Extract the (X, Y) coordinate from the center of the cell holding the provided text.  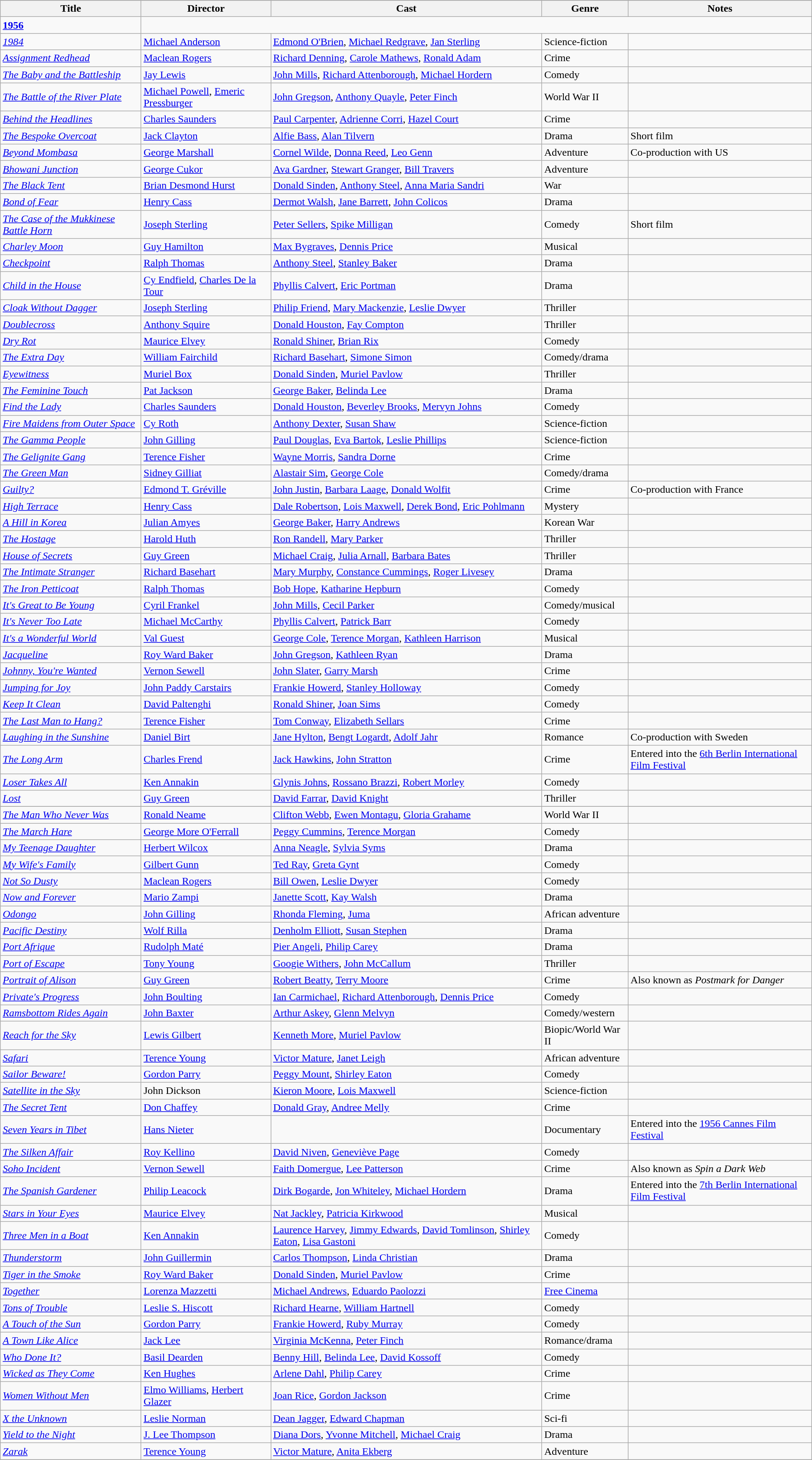
Basil Dearden (206, 1357)
Laughing in the Sunshine (71, 737)
Ronald Neame (206, 815)
Zarak (71, 1451)
George More O'Ferrall (206, 831)
Jacqueline (71, 655)
Gilbert Gunn (206, 864)
Jack Clayton (206, 136)
Jay Lewis (206, 75)
Yield to the Night (71, 1435)
Korean War (585, 523)
John Guillermin (206, 1258)
The Battle of the River Plate (71, 97)
The Green Man (71, 473)
Janette Scott, Kay Walsh (406, 897)
The Bespoke Overcoat (71, 136)
The Intimate Stranger (71, 572)
Michael McCarthy (206, 622)
Tony Young (206, 963)
Rhonda Fleming, Juma (406, 914)
Charles Frend (206, 759)
David Paltenghi (206, 704)
Harold Huth (206, 539)
Romance (585, 737)
Richard Denning, Carole Mathews, Ronald Adam (406, 58)
Philip Friend, Mary Mackenzie, Leslie Dwyer (406, 308)
Bill Owen, Leslie Dwyer (406, 881)
David Farrar, David Knight (406, 799)
Sailor Beware! (71, 1074)
Cornel Wilde, Donna Reed, Leo Genn (406, 152)
Title (71, 9)
John Gregson, Anthony Quayle, Peter Finch (406, 97)
Romance/drama (585, 1340)
Sidney Gilliat (206, 473)
Ron Randell, Mary Parker (406, 539)
Wayne Morris, Sandra Dorne (406, 456)
John Baxter (206, 1013)
Donald Gray, Andree Melly (406, 1107)
Anthony Squire (206, 324)
Roy Kellino (206, 1152)
Doublecross (71, 324)
Frankie Howerd, Stanley Holloway (406, 687)
Phyllis Calvert, Eric Portman (406, 285)
The Last Man to Hang? (71, 720)
Documentary (585, 1129)
John Slater, Garry Marsh (406, 671)
Virginia McKenna, Peter Finch (406, 1340)
Peggy Cummins, Terence Morgan (406, 831)
Cy Endfield, Charles De la Tour (206, 285)
The Silken Affair (71, 1152)
John Gregson, Kathleen Ryan (406, 655)
George Baker, Belinda Lee (406, 390)
Richard Basehart (206, 572)
Odongo (71, 914)
George Cole, Terence Morgan, Kathleen Harrison (406, 638)
Julian Amyes (206, 523)
Pacific Destiny (71, 930)
Victor Mature, Anita Ekberg (406, 1451)
The Spanish Gardener (71, 1191)
Thunderstorm (71, 1258)
The Case of the Mukkinese Battle Horn (71, 224)
John Paddy Carstairs (206, 687)
The Hostage (71, 539)
Benny Hill, Belinda Lee, David Kossoff (406, 1357)
It's Never Too Late (71, 622)
The March Hare (71, 831)
Beyond Mombasa (71, 152)
A Hill in Korea (71, 523)
Co-production with France (720, 489)
Daniel Birt (206, 737)
Satellite in the Sky (71, 1091)
Laurence Harvey, Jimmy Edwards, David Tomlinson, Shirley Eaton, Lisa Gastoni (406, 1235)
Entered into the 6th Berlin International Film Festival (720, 759)
My Wife's Family (71, 864)
Lost (71, 799)
Pat Jackson (206, 390)
Max Bygraves, Dennis Price (406, 247)
High Terrace (71, 506)
Fire Maidens from Outer Space (71, 423)
Biopic/World War II (585, 1035)
Carlos Thompson, Linda Christian (406, 1258)
The Black Tent (71, 185)
Eyewitness (71, 374)
Lewis Gilbert (206, 1035)
George Cukor (206, 169)
Victor Mature, Janet Leigh (406, 1058)
Now and Forever (71, 897)
John Boulting (206, 996)
Entered into the 1956 Cannes Film Festival (720, 1129)
It's Great to Be Young (71, 605)
Jack Hawkins, John Stratton (406, 759)
Kenneth More, Muriel Pavlow (406, 1035)
Wolf Rilla (206, 930)
Co-production with US (720, 152)
The Extra Day (71, 357)
Director (206, 9)
Dale Robertson, Lois Maxwell, Derek Bond, Eric Pohlmann (406, 506)
The Gamma People (71, 440)
Wicked as They Come (71, 1374)
Johnny, You're Wanted (71, 671)
Bond of Fear (71, 202)
Dry Rot (71, 341)
War (585, 185)
Find the Lady (71, 407)
Brian Desmond Hurst (206, 185)
Googie Withers, John McCallum (406, 963)
The Feminine Touch (71, 390)
Clifton Webb, Ewen Montagu, Gloria Grahame (406, 815)
Elmo Williams, Herbert Glazer (206, 1396)
Michael Andrews, Eduardo Paolozzi (406, 1291)
Leslie Norman (206, 1418)
Comedy/musical (585, 605)
Ian Carmichael, Richard Attenborough, Dennis Price (406, 996)
Hans Nieter (206, 1129)
Tons of Trouble (71, 1307)
Entered into the 7th Berlin International Film Festival (720, 1191)
Anna Neagle, Sylvia Syms (406, 848)
Also known as Spin a Dark Web (720, 1169)
Edmond T. Gréville (206, 489)
Guy Hamilton (206, 247)
Nat Jackley, Patricia Kirkwood (406, 1213)
Philip Leacock (206, 1191)
Soho Incident (71, 1169)
Bhowani Junction (71, 169)
Notes (720, 9)
Cast (406, 9)
Diana Dors, Yvonne Mitchell, Michael Craig (406, 1435)
George Marshall (206, 152)
Glynis Johns, Rossano Brazzi, Robert Morley (406, 782)
George Baker, Harry Andrews (406, 523)
1984 (71, 42)
Tom Conway, Elizabeth Sellars (406, 720)
Dean Jagger, Edward Chapman (406, 1418)
Sci-fi (585, 1418)
Rudolph Maté (206, 947)
Anthony Dexter, Susan Shaw (406, 423)
Child in the House (71, 285)
Private's Progress (71, 996)
1956 (71, 25)
Jumping for Joy (71, 687)
My Teenage Daughter (71, 848)
Bob Hope, Katharine Hepburn (406, 589)
Kieron Moore, Lois Maxwell (406, 1091)
House of Secrets (71, 556)
David Niven, Geneviève Page (406, 1152)
Arthur Askey, Glenn Melvyn (406, 1013)
Ken Hughes (206, 1374)
John Mills, Cecil Parker (406, 605)
John Justin, Barbara Laage, Donald Wolfit (406, 489)
The Baby and the Battleship (71, 75)
Behind the Headlines (71, 119)
Muriel Box (206, 374)
Faith Domergue, Lee Patterson (406, 1169)
Pier Angeli, Philip Carey (406, 947)
Assignment Redhead (71, 58)
Donald Sinden, Anthony Steel, Anna Maria Sandri (406, 185)
Genre (585, 9)
Peter Sellers, Spike Milligan (406, 224)
It's a Wonderful World (71, 638)
Anthony Steel, Stanley Baker (406, 263)
Three Men in a Boat (71, 1235)
Paul Douglas, Eva Bartok, Leslie Phillips (406, 440)
Dirk Bogarde, Jon Whiteley, Michael Hordern (406, 1191)
A Town Like Alice (71, 1340)
John Mills, Richard Attenborough, Michael Hordern (406, 75)
Herbert Wilcox (206, 848)
Alfie Bass, Alan Tilvern (406, 136)
Checkpoint (71, 263)
Ronald Shiner, Joan Sims (406, 704)
Not So Dusty (71, 881)
Reach for the Sky (71, 1035)
Free Cinema (585, 1291)
Michael Craig, Julia Arnall, Barbara Bates (406, 556)
Donald Houston, Beverley Brooks, Mervyn Johns (406, 407)
Port of Escape (71, 963)
Leslie S. Hiscott (206, 1307)
Donald Houston, Fay Compton (406, 324)
J. Lee Thompson (206, 1435)
Michael Anderson (206, 42)
Edmond O'Brien, Michael Redgrave, Jan Sterling (406, 42)
Ronald Shiner, Brian Rix (406, 341)
Phyllis Calvert, Patrick Barr (406, 622)
Lorenza Mazzetti (206, 1291)
Frankie Howerd, Ruby Murray (406, 1324)
Cyril Frankel (206, 605)
Alastair Sim, George Cole (406, 473)
Together (71, 1291)
A Touch of the Sun (71, 1324)
Ramsbottom Rides Again (71, 1013)
Joan Rice, Gordon Jackson (406, 1396)
Richard Basehart, Simone Simon (406, 357)
Loser Takes All (71, 782)
Richard Hearne, William Hartnell (406, 1307)
William Fairchild (206, 357)
Dermot Walsh, Jane Barrett, John Colicos (406, 202)
Mystery (585, 506)
Women Without Men (71, 1396)
X the Unknown (71, 1418)
Safari (71, 1058)
Who Done It? (71, 1357)
Co-production with Sweden (720, 737)
The Gelignite Gang (71, 456)
Port Afrique (71, 947)
Seven Years in Tibet (71, 1129)
Jack Lee (206, 1340)
Comedy/western (585, 1013)
Also known as Postmark for Danger (720, 980)
Denholm Elliott, Susan Stephen (406, 930)
Tiger in the Smoke (71, 1274)
Jane Hylton, Bengt Logardt, Adolf Jahr (406, 737)
The Man Who Never Was (71, 815)
Val Guest (206, 638)
Charley Moon (71, 247)
The Long Arm (71, 759)
Ted Ray, Greta Gynt (406, 864)
Cy Roth (206, 423)
Peggy Mount, Shirley Eaton (406, 1074)
John Dickson (206, 1091)
Stars in Your Eyes (71, 1213)
Ava Gardner, Stewart Granger, Bill Travers (406, 169)
Guilty? (71, 489)
Mario Zampi (206, 897)
Cloak Without Dagger (71, 308)
The Secret Tent (71, 1107)
The Iron Petticoat (71, 589)
Portrait of Alison (71, 980)
Robert Beatty, Terry Moore (406, 980)
Keep It Clean (71, 704)
Don Chaffey (206, 1107)
Michael Powell, Emeric Pressburger (206, 97)
Paul Carpenter, Adrienne Corri, Hazel Court (406, 119)
Arlene Dahl, Philip Carey (406, 1374)
Mary Murphy, Constance Cummings, Roger Livesey (406, 572)
